Output the (X, Y) coordinate of the center of the cell containing the given text.  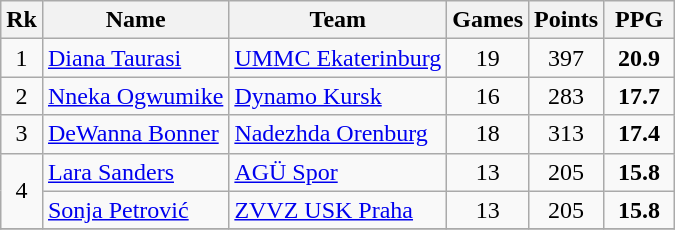
DeWanna Bonner (135, 134)
19 (488, 58)
Nadezhda Orenburg (338, 134)
4 (22, 191)
Diana Taurasi (135, 58)
2 (22, 96)
397 (566, 58)
Games (488, 20)
Lara Sanders (135, 172)
PPG (640, 20)
1 (22, 58)
Sonja Petrović (135, 210)
Rk (22, 20)
18 (488, 134)
ZVVZ USK Praha (338, 210)
3 (22, 134)
Name (135, 20)
Dynamo Kursk (338, 96)
283 (566, 96)
Team (338, 20)
313 (566, 134)
Points (566, 20)
20.9 (640, 58)
AGÜ Spor (338, 172)
17.7 (640, 96)
16 (488, 96)
Nneka Ogwumike (135, 96)
UMMC Ekaterinburg (338, 58)
17.4 (640, 134)
